Pinpoint the cell where the given text exists, returning its (x, y) midpoint coordinate. 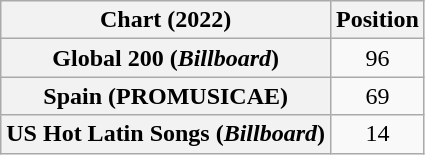
69 (378, 96)
Position (378, 20)
Chart (2022) (166, 20)
Spain (PROMUSICAE) (166, 96)
Global 200 (Billboard) (166, 58)
US Hot Latin Songs (Billboard) (166, 134)
14 (378, 134)
96 (378, 58)
